Search for the cell housing the specified text and yield its [X, Y] center coordinate. 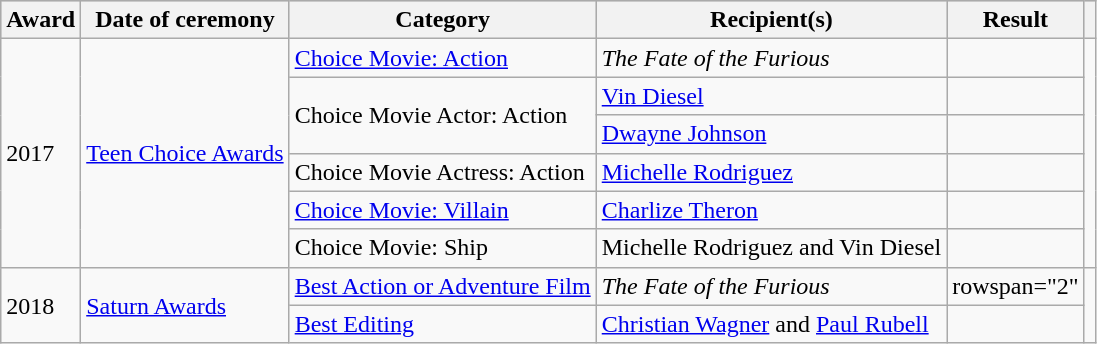
Best Editing [442, 324]
Best Action or Adventure Film [442, 286]
Saturn Awards [185, 305]
2018 [41, 305]
Michelle Rodriguez and Vin Diesel [771, 248]
Category [442, 20]
Teen Choice Awards [185, 153]
Vin Diesel [771, 96]
Christian Wagner and Paul Rubell [771, 324]
Charlize Theron [771, 210]
rowspan="2" [1016, 286]
Choice Movie Actress: Action [442, 172]
Date of ceremony [185, 20]
Choice Movie: Villain [442, 210]
Choice Movie: Action [442, 58]
2017 [41, 153]
Choice Movie Actor: Action [442, 115]
Choice Movie: Ship [442, 248]
Dwayne Johnson [771, 134]
Result [1016, 20]
Michelle Rodriguez [771, 172]
Award [41, 20]
Recipient(s) [771, 20]
